Locate the cell with the specified text and output its [x, y] center coordinate. 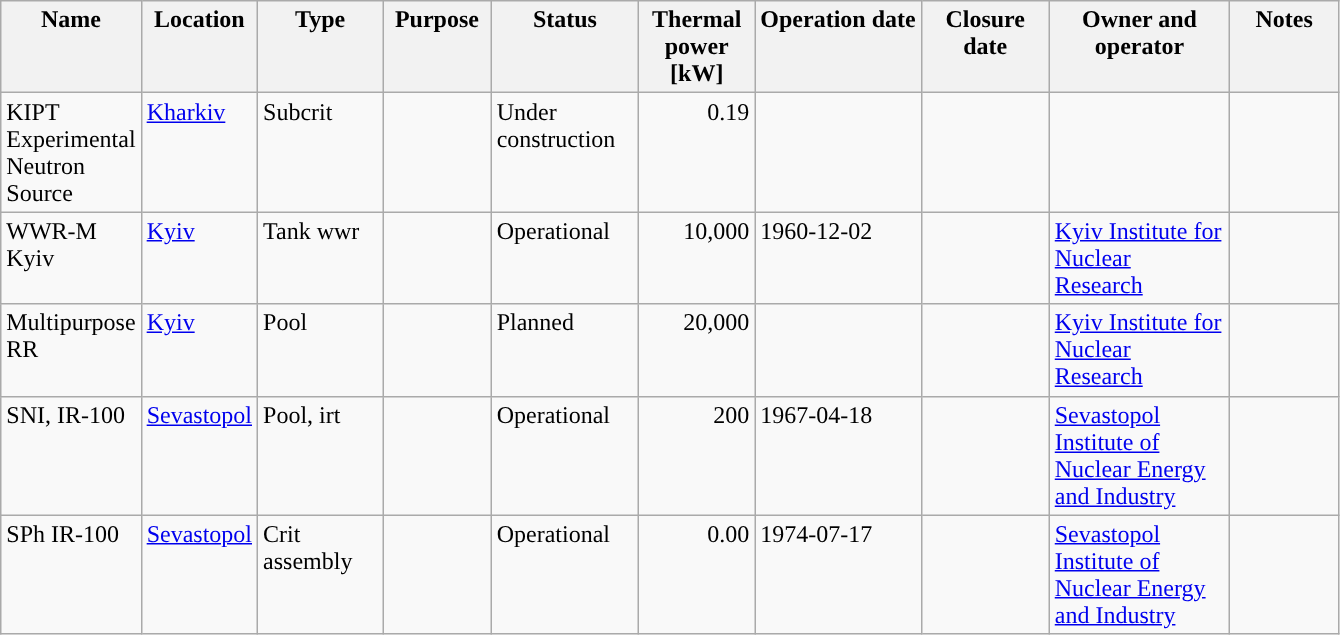
Multipurpose RR [71, 350]
1967-04-18 [838, 456]
200 [697, 456]
Thermal power [kW] [697, 47]
KIPT Experimental Neutron Source [71, 152]
Tank wwr [320, 258]
Operation date [838, 47]
Type [320, 47]
Under construction [565, 152]
Location [199, 47]
Name [71, 47]
Crit assembly [320, 574]
Kharkiv [199, 152]
Closure date [985, 47]
20,000 [697, 350]
SPh IR-100 [71, 574]
Purpose [438, 47]
Owner and operator [1140, 47]
1974-07-17 [838, 574]
Pool, irt [320, 456]
1960-12-02 [838, 258]
Notes [1284, 47]
Status [565, 47]
Planned [565, 350]
0.19 [697, 152]
10,000 [697, 258]
Pool [320, 350]
0.00 [697, 574]
SNI, IR-100 [71, 456]
WWR-M Kyiv [71, 258]
Subcrit [320, 152]
